Identify which cell holds the provided text, then report its (x, y) central coordinate. 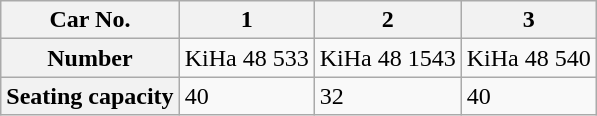
2 (388, 20)
1 (246, 20)
3 (528, 20)
KiHa 48 540 (528, 58)
Car No. (90, 20)
32 (388, 96)
Number (90, 58)
KiHa 48 1543 (388, 58)
KiHa 48 533 (246, 58)
Seating capacity (90, 96)
